Return the [X, Y] coordinate for the center point of the cell that contains the specified text.  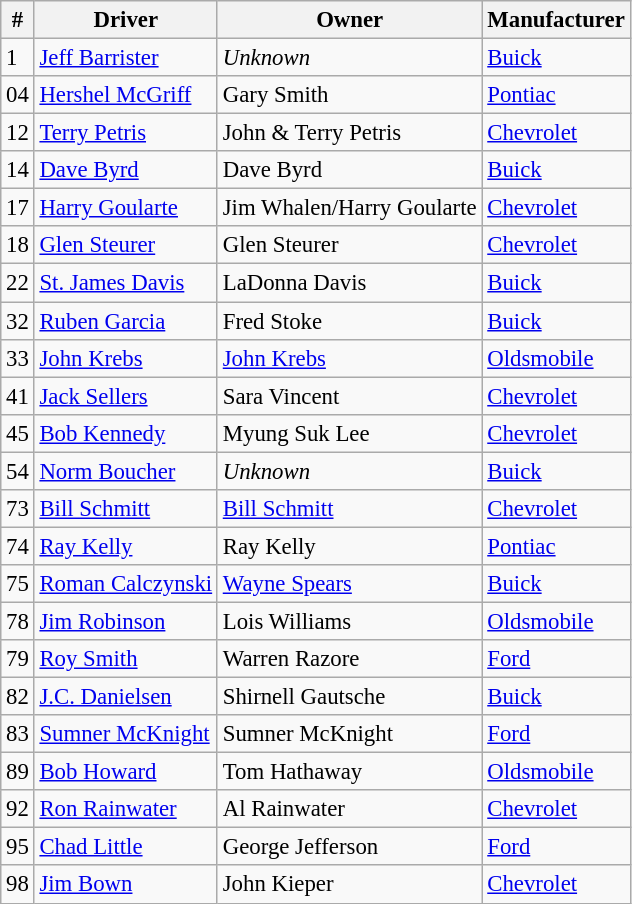
John Kieper [349, 885]
Warren Razore [349, 659]
Lois Williams [349, 621]
Wayne Spears [349, 584]
79 [18, 659]
Tom Hathaway [349, 772]
Chad Little [126, 847]
J.C. Danielsen [126, 697]
Driver [126, 20]
Hershel McGriff [126, 95]
1 [18, 58]
Bob Kennedy [126, 433]
73 [18, 509]
Gary Smith [349, 95]
74 [18, 546]
54 [18, 471]
Sara Vincent [349, 396]
Jeff Barrister [126, 58]
LaDonna Davis [349, 283]
Jim Whalen/Harry Goularte [349, 208]
95 [18, 847]
Bob Howard [126, 772]
45 [18, 433]
04 [18, 95]
98 [18, 885]
83 [18, 734]
Ruben Garcia [126, 321]
Jim Bown [126, 885]
82 [18, 697]
Ron Rainwater [126, 809]
Terry Petris [126, 133]
Myung Suk Lee [349, 433]
14 [18, 170]
78 [18, 621]
Harry Goularte [126, 208]
Roy Smith [126, 659]
Fred Stoke [349, 321]
John & Terry Petris [349, 133]
Jim Robinson [126, 621]
Manufacturer [556, 20]
12 [18, 133]
Jack Sellers [126, 396]
75 [18, 584]
Roman Calczynski [126, 584]
92 [18, 809]
St. James Davis [126, 283]
32 [18, 321]
# [18, 20]
33 [18, 358]
Norm Boucher [126, 471]
George Jefferson [349, 847]
17 [18, 208]
22 [18, 283]
Shirnell Gautsche [349, 697]
89 [18, 772]
Al Rainwater [349, 809]
Owner [349, 20]
41 [18, 396]
18 [18, 245]
